Output the [X, Y] coordinate of the center of the cell containing the given text.  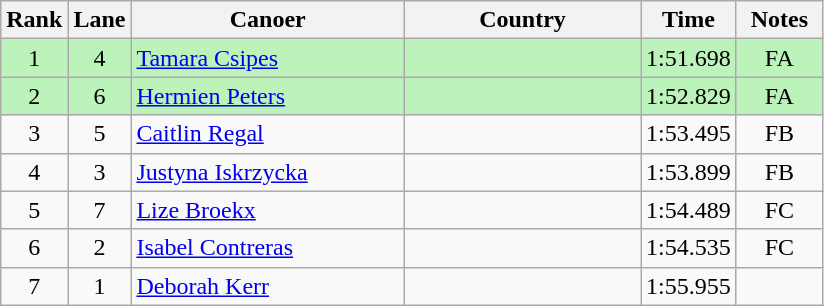
1:53.899 [689, 172]
Isabel Contreras [268, 248]
Caitlin Regal [268, 134]
Justyna Iskrzycka [268, 172]
1:53.495 [689, 134]
1:54.535 [689, 248]
Country [522, 20]
Notes [779, 20]
1:52.829 [689, 96]
Lane [100, 20]
1:55.955 [689, 286]
Deborah Kerr [268, 286]
1:51.698 [689, 58]
Time [689, 20]
Lize Broekx [268, 210]
Tamara Csipes [268, 58]
Canoer [268, 20]
Hermien Peters [268, 96]
Rank [34, 20]
1:54.489 [689, 210]
